Detect which cell encompasses the target text, then output its [x, y] center coordinate. 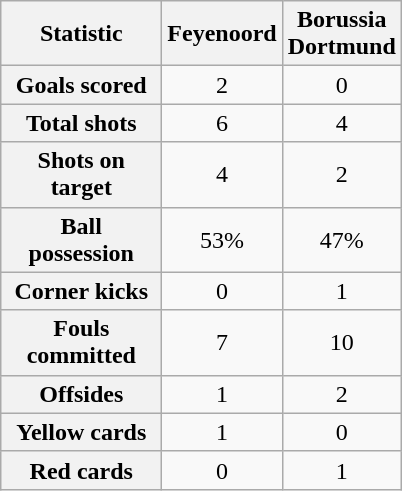
Ball possession [82, 240]
Red cards [82, 470]
47% [342, 240]
Fouls committed [82, 342]
Shots on target [82, 174]
Goals scored [82, 85]
Borussia Dortmund [342, 34]
Total shots [82, 123]
Offsides [82, 394]
Yellow cards [82, 432]
Feyenoord [222, 34]
7 [222, 342]
Statistic [82, 34]
53% [222, 240]
Corner kicks [82, 291]
6 [222, 123]
10 [342, 342]
